Provide the (X, Y) coordinate of the cell's center where the given text is located.  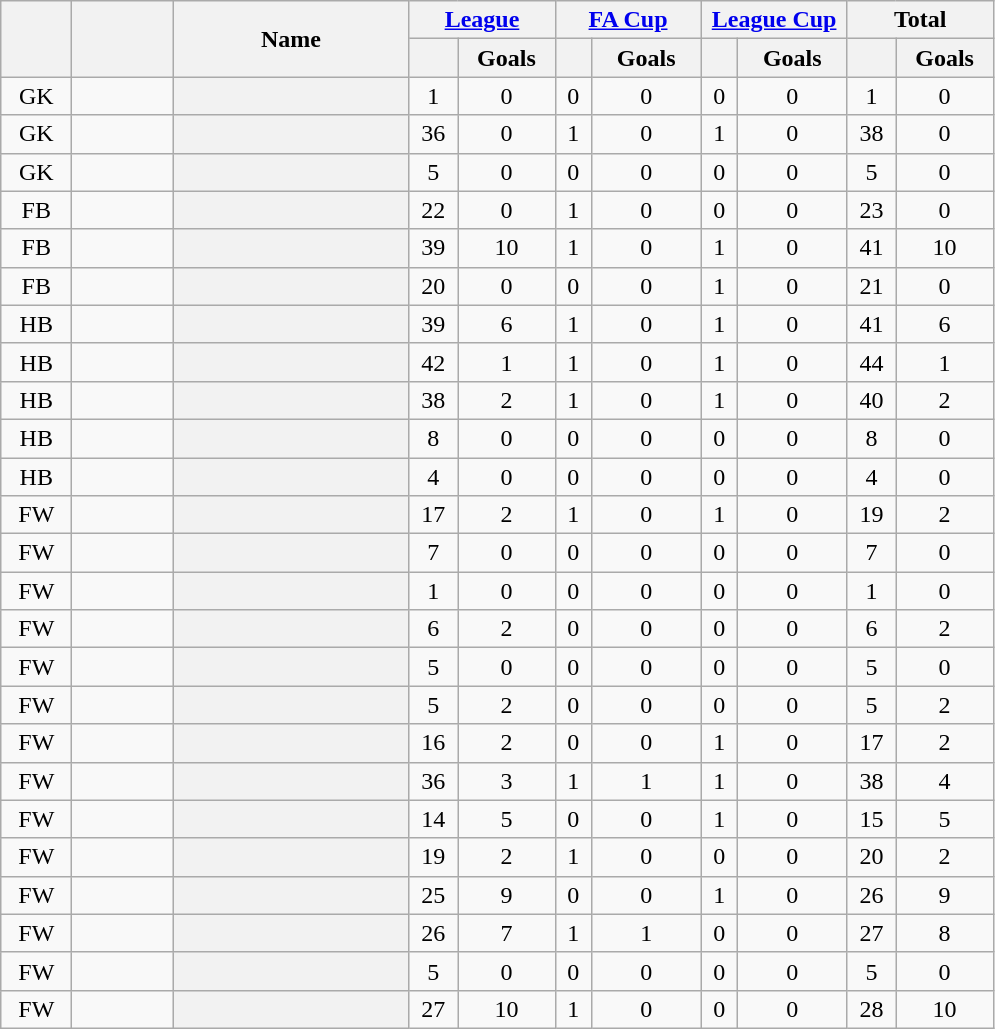
Name (291, 39)
25 (434, 895)
28 (872, 1009)
42 (434, 362)
16 (434, 743)
14 (434, 819)
3 (506, 781)
League (482, 20)
League Cup (774, 20)
Total (920, 20)
15 (872, 819)
21 (872, 286)
22 (434, 210)
FA Cup (628, 20)
23 (872, 210)
40 (872, 400)
44 (872, 362)
